Identify which cell holds the provided text, then report its [X, Y] central coordinate. 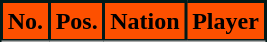
Nation [145, 22]
Pos. [76, 22]
No. [26, 22]
Player [226, 22]
